From the cell containing the given text, extract its center point as (x, y) coordinate. 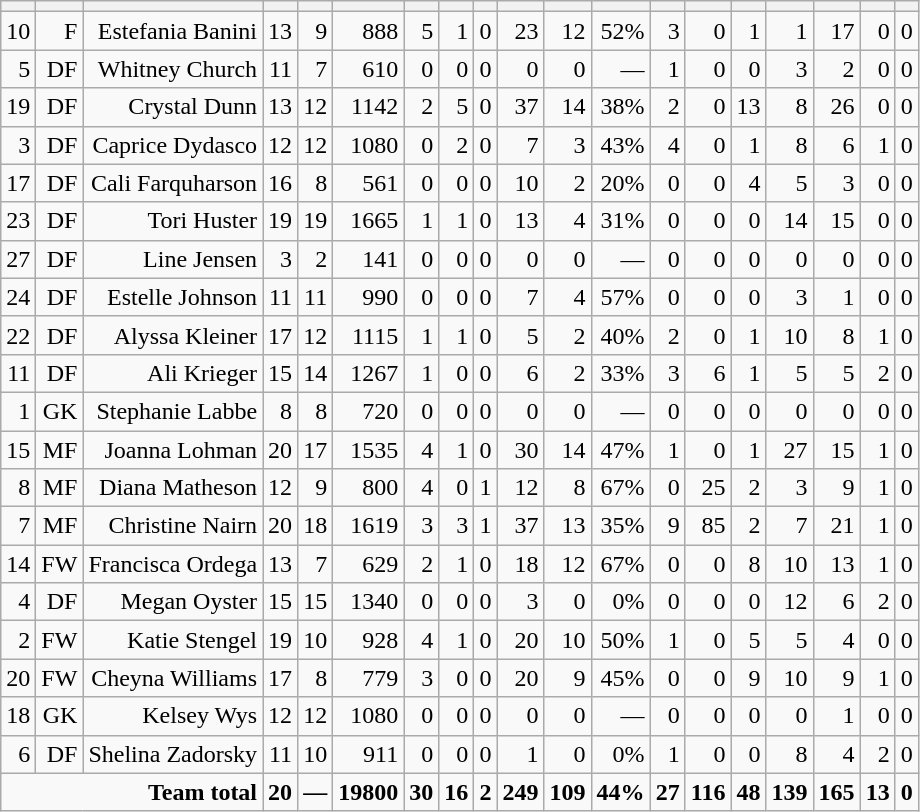
Caprice Dydasco (173, 145)
928 (368, 640)
Whitney Church (173, 69)
629 (368, 564)
800 (368, 488)
Tori Huster (173, 221)
Estefania Banini (173, 31)
1142 (368, 107)
24 (18, 297)
52% (620, 31)
165 (836, 792)
38% (620, 107)
22 (18, 335)
116 (708, 792)
Cali Farquharson (173, 183)
Cheyna Williams (173, 678)
Ali Krieger (173, 373)
141 (368, 259)
Line Jensen (173, 259)
19800 (368, 792)
1665 (368, 221)
Alyssa Kleiner (173, 335)
1535 (368, 449)
26 (836, 107)
33% (620, 373)
Estelle Johnson (173, 297)
109 (568, 792)
47% (620, 449)
Kelsey Wys (173, 716)
57% (620, 297)
Crystal Dunn (173, 107)
21 (836, 526)
610 (368, 69)
Joanna Lohman (173, 449)
Stephanie Labbe (173, 411)
20% (620, 183)
48 (748, 792)
Katie Stengel (173, 640)
720 (368, 411)
Diana Matheson (173, 488)
1340 (368, 602)
43% (620, 145)
1619 (368, 526)
Shelina Zadorsky (173, 754)
911 (368, 754)
Team total (132, 792)
F (60, 31)
44% (620, 792)
561 (368, 183)
25 (708, 488)
1115 (368, 335)
1267 (368, 373)
249 (520, 792)
139 (790, 792)
50% (620, 640)
45% (620, 678)
990 (368, 297)
40% (620, 335)
Christine Nairn (173, 526)
779 (368, 678)
35% (620, 526)
85 (708, 526)
Francisca Ordega (173, 564)
Megan Oyster (173, 602)
888 (368, 31)
31% (620, 221)
